Pinpoint the cell where the given text exists, returning its [x, y] midpoint coordinate. 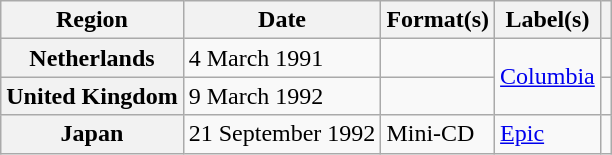
Label(s) [548, 20]
4 March 1991 [282, 58]
9 March 1992 [282, 96]
Japan [92, 134]
Netherlands [92, 58]
Mini-CD [438, 134]
Date [282, 20]
21 September 1992 [282, 134]
United Kingdom [92, 96]
Epic [548, 134]
Region [92, 20]
Columbia [548, 77]
Format(s) [438, 20]
